Search for the cell housing the specified text and yield its (X, Y) center coordinate. 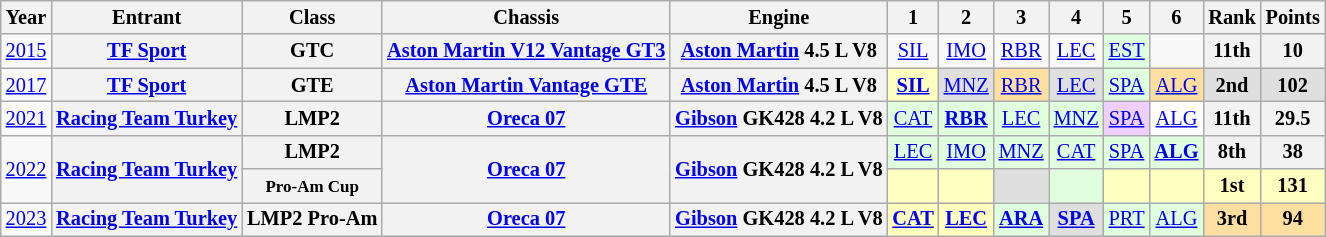
3rd (1232, 219)
131 (1293, 186)
1 (912, 17)
Chassis (526, 17)
LMP2 Pro-Am (312, 219)
Aston Martin V12 Vantage GT3 (526, 51)
Class (312, 17)
2022 (26, 168)
Aston Martin Vantage GTE (526, 85)
2021 (26, 118)
102 (1293, 85)
2023 (26, 219)
Entrant (146, 17)
Year (26, 17)
5 (1127, 17)
6 (1177, 17)
Pro-Am Cup (312, 186)
1st (1232, 186)
3 (1022, 17)
2 (966, 17)
29.5 (1293, 118)
Engine (778, 17)
GTC (312, 51)
ARA (1022, 219)
2017 (26, 85)
Points (1293, 17)
8th (1232, 152)
2015 (26, 51)
PRT (1127, 219)
2nd (1232, 85)
10 (1293, 51)
GTE (312, 85)
Rank (1232, 17)
94 (1293, 219)
4 (1076, 17)
38 (1293, 152)
EST (1127, 51)
